Identify which cell holds the provided text, then report its (X, Y) central coordinate. 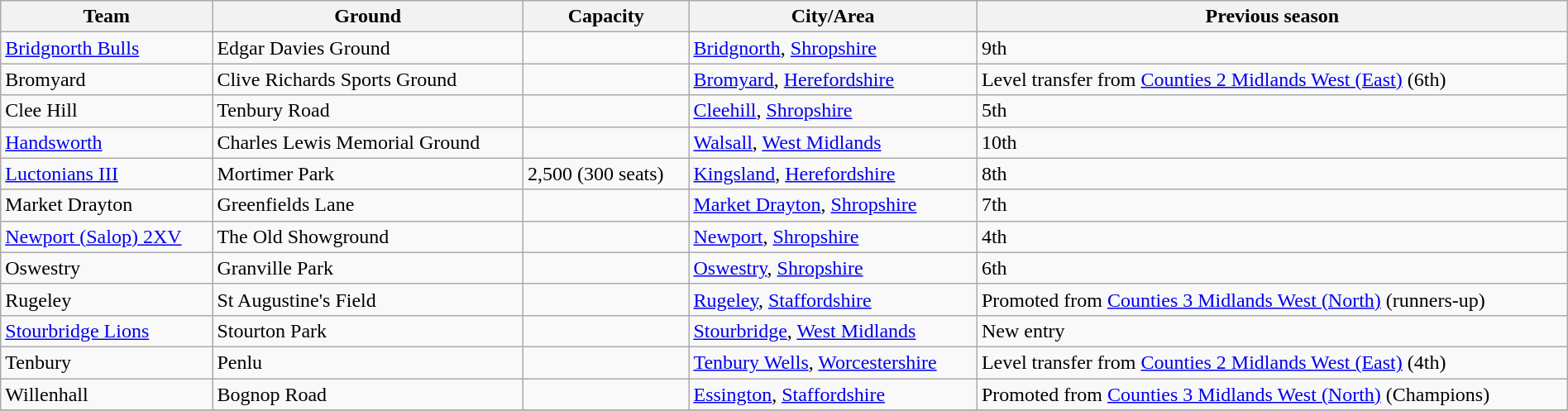
Stourton Park (368, 331)
Bromyard (107, 79)
Greenfields Lane (368, 205)
Essington, Staffordshire (833, 394)
2,500 (300 seats) (605, 174)
Cleehill, Shropshire (833, 111)
Tenbury Road (368, 111)
Capacity (605, 17)
4th (1272, 237)
Tenbury (107, 362)
Stourbridge, West Midlands (833, 331)
Newport (Salop) 2XV (107, 237)
Rugeley (107, 299)
7th (1272, 205)
Market Drayton, Shropshire (833, 205)
Penlu (368, 362)
Bridgnorth Bulls (107, 48)
Promoted from Counties 3 Midlands West (North) (Champions) (1272, 394)
New entry (1272, 331)
10th (1272, 142)
Team (107, 17)
Previous season (1272, 17)
Oswestry (107, 268)
6th (1272, 268)
Promoted from Counties 3 Midlands West (North) (runners-up) (1272, 299)
Willenhall (107, 394)
The Old Showground (368, 237)
City/Area (833, 17)
Clee Hill (107, 111)
Newport, Shropshire (833, 237)
8th (1272, 174)
Level transfer from Counties 2 Midlands West (East) (6th) (1272, 79)
Granville Park (368, 268)
Stourbridge Lions (107, 331)
Luctonians III (107, 174)
Bromyard, Herefordshire (833, 79)
Market Drayton (107, 205)
5th (1272, 111)
Rugeley, Staffordshire (833, 299)
Bognop Road (368, 394)
Ground (368, 17)
Charles Lewis Memorial Ground (368, 142)
Oswestry, Shropshire (833, 268)
St Augustine's Field (368, 299)
Tenbury Wells, Worcestershire (833, 362)
Handsworth (107, 142)
Edgar Davies Ground (368, 48)
Level transfer from Counties 2 Midlands West (East) (4th) (1272, 362)
Clive Richards Sports Ground (368, 79)
9th (1272, 48)
Walsall, West Midlands (833, 142)
Bridgnorth, Shropshire (833, 48)
Kingsland, Herefordshire (833, 174)
Mortimer Park (368, 174)
